Find where the given text appears and provide that cell's center as (x, y) coordinate. 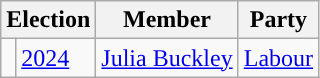
2024 (56, 58)
Member (167, 20)
Labour (278, 58)
Election (48, 20)
Julia Buckley (167, 58)
Party (278, 20)
